Capture the cell that displays the provided text and extract its [X, Y] central coordinate. 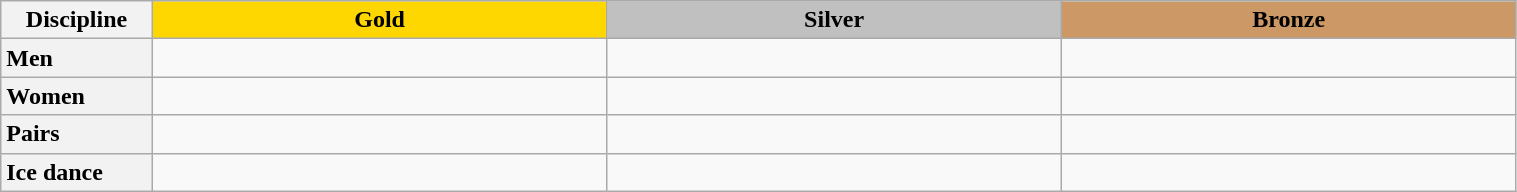
Ice dance [77, 172]
Men [77, 58]
Discipline [77, 20]
Bronze [1288, 20]
Women [77, 96]
Gold [380, 20]
Pairs [77, 134]
Silver [834, 20]
